Output the [X, Y] coordinate of the center of the cell containing the given text.  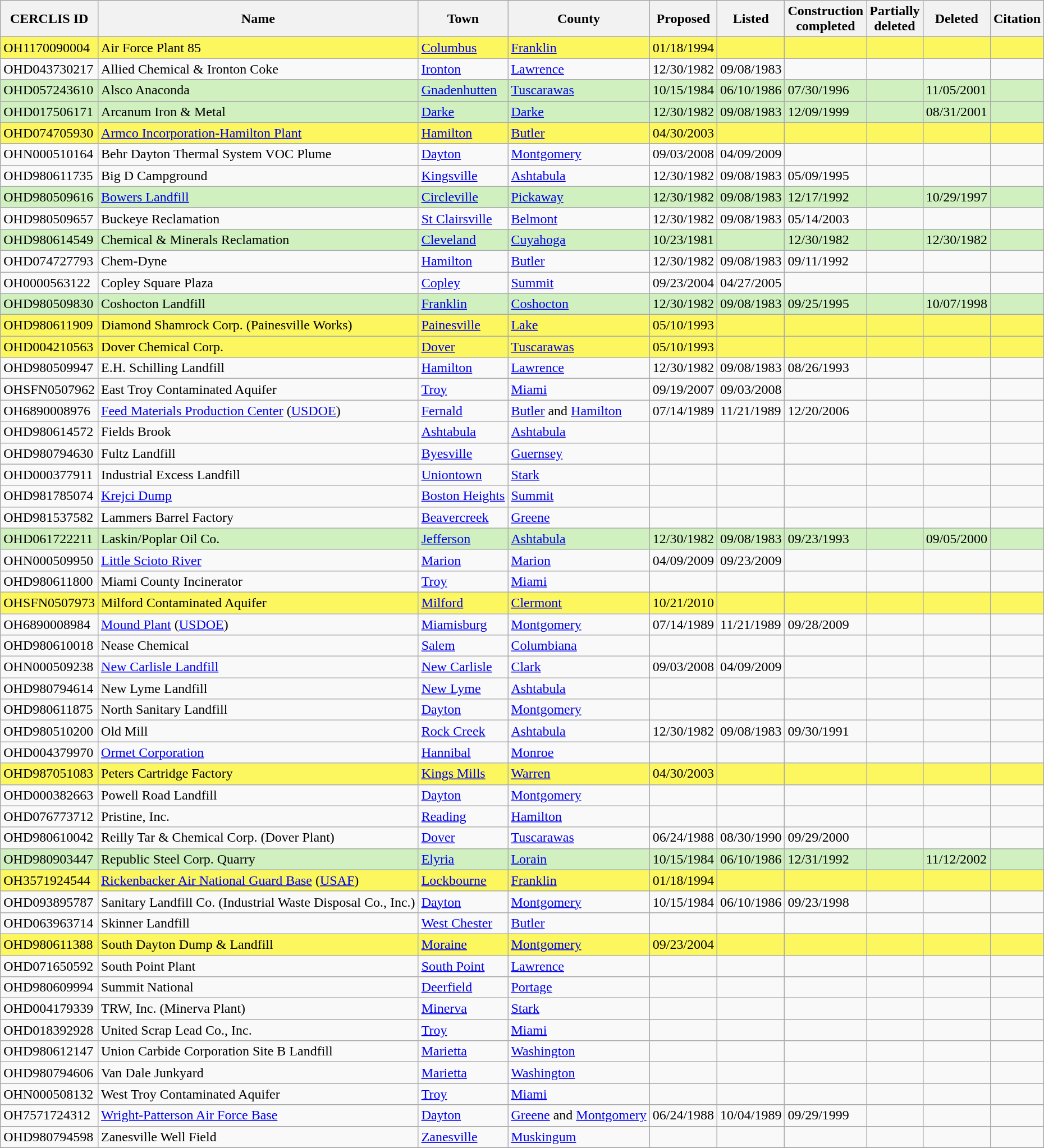
09/05/2000 [956, 539]
Chem-Dyne [258, 261]
Ormet Corporation [258, 752]
OHD980509657 [49, 218]
OHN000509950 [49, 560]
08/26/1993 [826, 368]
OHD981537582 [49, 517]
09/19/2007 [683, 389]
12/09/1999 [826, 112]
OHD017506171 [49, 112]
OHD980614549 [49, 240]
10/21/2010 [683, 603]
OHD980611388 [49, 944]
Armco Incorporation-Hamilton Plant [258, 133]
OHD063963714 [49, 923]
12/31/1992 [826, 859]
Miami County Incinerator [258, 581]
OHD043730217 [49, 69]
Byesville [463, 453]
Little Scioto River [258, 560]
Belmont [579, 218]
Coshocton [579, 304]
Proposed [683, 19]
United Scrap Lead Co., Inc. [258, 1030]
Name [258, 19]
Guernsey [579, 453]
OHD057243610 [49, 90]
OHN000509238 [49, 667]
Big D Campground [258, 176]
OHD980611800 [49, 581]
OHD980509616 [49, 197]
10/07/1998 [956, 304]
OHN000508132 [49, 1094]
Buckeye Reclamation [258, 218]
Feed Materials Production Center (USDOE) [258, 411]
Van Dale Junkyard [258, 1073]
OH3571924544 [49, 880]
08/30/1990 [751, 838]
OHD071650592 [49, 966]
Partiallydeleted [895, 19]
OHD980614572 [49, 432]
Lorain [579, 859]
OHD987051083 [49, 774]
Industrial Excess Landfill [258, 475]
Dover Chemical Corp. [258, 347]
Warren [579, 774]
09/23/2009 [751, 560]
OH7571724312 [49, 1115]
OHD980794614 [49, 688]
TRW, Inc. (Minerva Plant) [258, 1009]
Pickaway [579, 197]
Union Carbide Corporation Site B Landfill [258, 1051]
OHD980794598 [49, 1137]
Hannibal [463, 752]
South Dayton Dump & Landfill [258, 944]
Kings Mills [463, 774]
05/14/2003 [826, 218]
Air Force Plant 85 [258, 48]
Kingsville [463, 176]
10/04/1989 [751, 1115]
Laskin/Poplar Oil Co. [258, 539]
Zanesville Well Field [258, 1137]
Miamisburg [463, 624]
OH1170090004 [49, 48]
Peters Cartridge Factory [258, 774]
OHD980609994 [49, 988]
Pristine, Inc. [258, 816]
OHD004379970 [49, 752]
11/12/2002 [956, 859]
OHD980610018 [49, 646]
OHD074727793 [49, 261]
OHD981785074 [49, 496]
OHD980610042 [49, 838]
E.H. Schilling Landfill [258, 368]
West Troy Contaminated Aquifer [258, 1094]
Diamond Shamrock Corp. (Painesville Works) [258, 325]
09/11/1992 [826, 261]
OHD980794606 [49, 1073]
OHD980611909 [49, 325]
09/29/1999 [826, 1115]
Mound Plant (USDOE) [258, 624]
New Lyme [463, 688]
Lammers Barrel Factory [258, 517]
Boston Heights [463, 496]
OHD980509830 [49, 304]
09/25/1995 [826, 304]
OHD074705930 [49, 133]
Allied Chemical & Ironton Coke [258, 69]
New Carlisle Landfill [258, 667]
Coshocton Landfill [258, 304]
New Carlisle [463, 667]
Reilly Tar & Chemical Corp. (Dover Plant) [258, 838]
North Sanitary Landfill [258, 710]
Monroe [579, 752]
11/05/2001 [956, 90]
Copley Square Plaza [258, 282]
CERCLIS ID [49, 19]
Rickenbacker Air National Guard Base (USAF) [258, 880]
09/23/1993 [826, 539]
OHD980611735 [49, 176]
OHD093895787 [49, 902]
Greene [579, 517]
OHD980510200 [49, 731]
Gnadenhutten [463, 90]
OHD980509947 [49, 368]
OHD980611875 [49, 710]
Jefferson [463, 539]
Lake [579, 325]
Beavercreek [463, 517]
Columbiana [579, 646]
Constructioncompleted [826, 19]
OHD061722211 [49, 539]
Columbus [463, 48]
New Lyme Landfill [258, 688]
OHD004210563 [49, 347]
OHSFN0507973 [49, 603]
South Point Plant [258, 966]
Fultz Landfill [258, 453]
Fernald [463, 411]
Painesville [463, 325]
Greene and Montgomery [579, 1115]
OHD076773712 [49, 816]
Cuyahoga [579, 240]
10/29/1997 [956, 197]
OH6890008976 [49, 411]
West Chester [463, 923]
07/30/1996 [826, 90]
Salem [463, 646]
Butler and Hamilton [579, 411]
OHD980903447 [49, 859]
Milford [463, 603]
Chemical & Minerals Reclamation [258, 240]
South Point [463, 966]
East Troy Contaminated Aquifer [258, 389]
Minerva [463, 1009]
Sanitary Landfill Co. (Industrial Waste Disposal Co., Inc.) [258, 902]
Fields Brook [258, 432]
Ironton [463, 69]
Alsco Anaconda [258, 90]
Bowers Landfill [258, 197]
Muskingum [579, 1137]
OHD980794630 [49, 453]
OHN000510164 [49, 154]
OHD004179339 [49, 1009]
09/28/2009 [826, 624]
OHD000382663 [49, 795]
Uniontown [463, 475]
Wright-Patterson Air Force Base [258, 1115]
Citation [1017, 19]
OH6890008984 [49, 624]
04/27/2005 [751, 282]
09/30/1991 [826, 731]
Zanesville [463, 1137]
Behr Dayton Thermal System VOC Plume [258, 154]
Arcanum Iron & Metal [258, 112]
12/17/1992 [826, 197]
Republic Steel Corp. Quarry [258, 859]
12/20/2006 [826, 411]
Milford Contaminated Aquifer [258, 603]
County [579, 19]
Old Mill [258, 731]
St Clairsville [463, 218]
Clermont [579, 603]
Krejci Dump [258, 496]
05/09/1995 [826, 176]
09/23/1998 [826, 902]
Circleville [463, 197]
Summit National [258, 988]
OHD980612147 [49, 1051]
09/29/2000 [826, 838]
OHD000377911 [49, 475]
Copley [463, 282]
Deleted [956, 19]
OHD018392928 [49, 1030]
08/31/2001 [956, 112]
Lockbourne [463, 880]
Deerfield [463, 988]
Reading [463, 816]
Nease Chemical [258, 646]
Listed [751, 19]
Town [463, 19]
Clark [579, 667]
Cleveland [463, 240]
OHSFN0507962 [49, 389]
Portage [579, 988]
Elyria [463, 859]
Moraine [463, 944]
10/23/1981 [683, 240]
Powell Road Landfill [258, 795]
Skinner Landfill [258, 923]
Rock Creek [463, 731]
OH0000563122 [49, 282]
